Return the [X, Y] coordinate for the center point of the cell that contains the specified text.  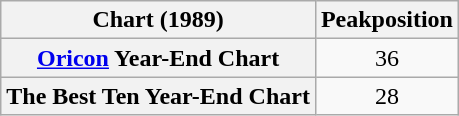
Chart (1989) [158, 20]
The Best Ten Year-End Chart [158, 96]
36 [386, 58]
Oricon Year-End Chart [158, 58]
Peakposition [386, 20]
28 [386, 96]
